Return [x, y] of the center of cell containing provided text 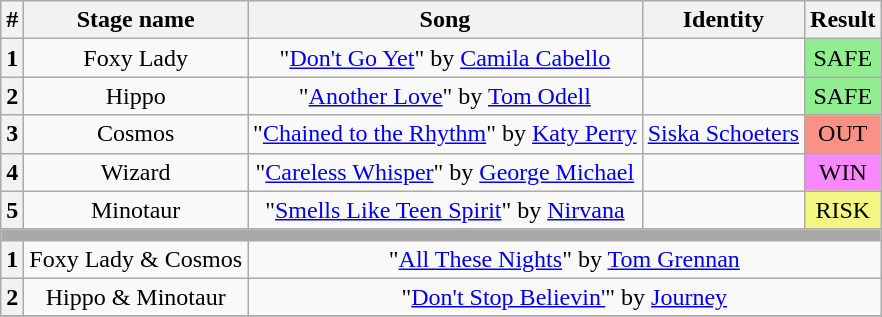
WIN [843, 172]
RISK [843, 210]
"Careless Whisper" by George Michael [446, 172]
Hippo [136, 96]
Foxy Lady [136, 58]
"Don't Go Yet" by Camila Cabello [446, 58]
Wizard [136, 172]
Siska Schoeters [723, 134]
OUT [843, 134]
Foxy Lady & Cosmos [136, 259]
"Chained to the Rhythm" by Katy Perry [446, 134]
"Don't Stop Believin'" by Journey [564, 297]
4 [12, 172]
Minotaur [136, 210]
Cosmos [136, 134]
"Another Love" by Tom Odell [446, 96]
5 [12, 210]
Identity [723, 20]
Result [843, 20]
Stage name [136, 20]
Song [446, 20]
3 [12, 134]
"Smells Like Teen Spirit" by Nirvana [446, 210]
"All These Nights" by Tom Grennan [564, 259]
# [12, 20]
Hippo & Minotaur [136, 297]
